Extract the (x, y) coordinate from the center of the cell holding the provided text.  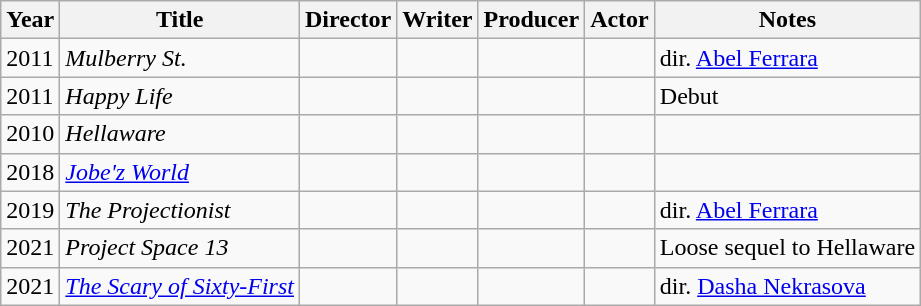
The Scary of Sixty-First (180, 286)
Writer (438, 20)
Year (30, 20)
Producer (532, 20)
Director (348, 20)
Happy Life (180, 96)
Title (180, 20)
Notes (787, 20)
Project Space 13 (180, 248)
2010 (30, 134)
Hellaware (180, 134)
Actor (620, 20)
2019 (30, 210)
Loose sequel to Hellaware (787, 248)
Debut (787, 96)
The Projectionist (180, 210)
2018 (30, 172)
Mulberry St. (180, 58)
dir. Dasha Nekrasova (787, 286)
Jobe'z World (180, 172)
